Identify which cell holds the provided text, then report its [X, Y] central coordinate. 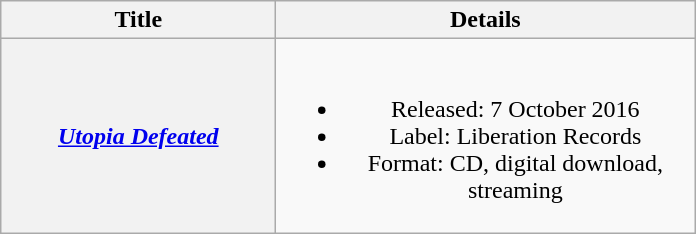
Released: 7 October 2016Label: Liberation RecordsFormat: CD, digital download, streaming [486, 136]
Title [138, 20]
Utopia Defeated [138, 136]
Details [486, 20]
